Detect which cell encompasses the target text, then output its (X, Y) center coordinate. 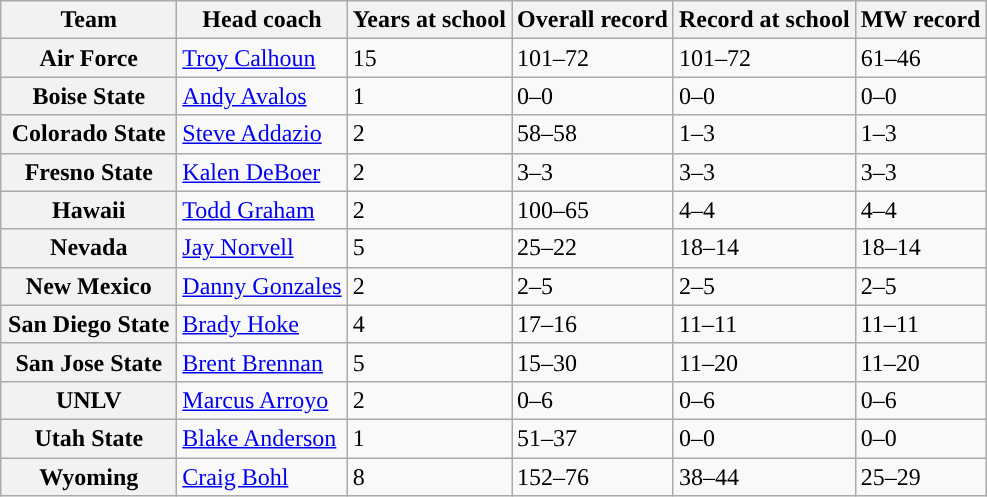
Hawaii (89, 210)
MW record (920, 20)
Jay Norvell (262, 248)
Air Force (89, 58)
Colorado State (89, 134)
25–29 (920, 477)
New Mexico (89, 286)
15 (429, 58)
Record at school (764, 20)
Steve Addazio (262, 134)
Head coach (262, 20)
Todd Graham (262, 210)
25–22 (593, 248)
UNLV (89, 400)
Marcus Arroyo (262, 400)
Utah State (89, 438)
Nevada (89, 248)
8 (429, 477)
Fresno State (89, 172)
152–76 (593, 477)
Troy Calhoun (262, 58)
Boise State (89, 96)
15–30 (593, 362)
Years at school (429, 20)
51–37 (593, 438)
Craig Bohl (262, 477)
100–65 (593, 210)
58–58 (593, 134)
San Jose State (89, 362)
Kalen DeBoer (262, 172)
17–16 (593, 324)
Andy Avalos (262, 96)
Blake Anderson (262, 438)
Danny Gonzales (262, 286)
Team (89, 20)
Overall record (593, 20)
San Diego State (89, 324)
61–46 (920, 58)
4 (429, 324)
Brady Hoke (262, 324)
Wyoming (89, 477)
38–44 (764, 477)
Brent Brennan (262, 362)
